From the cell containing the given text, extract its center point as (X, Y) coordinate. 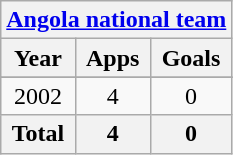
Goals (191, 58)
Total (38, 134)
Angola national team (116, 20)
Year (38, 58)
2002 (38, 96)
Apps (112, 58)
